Return the [x, y] coordinate for the center point of the cell that contains the specified text.  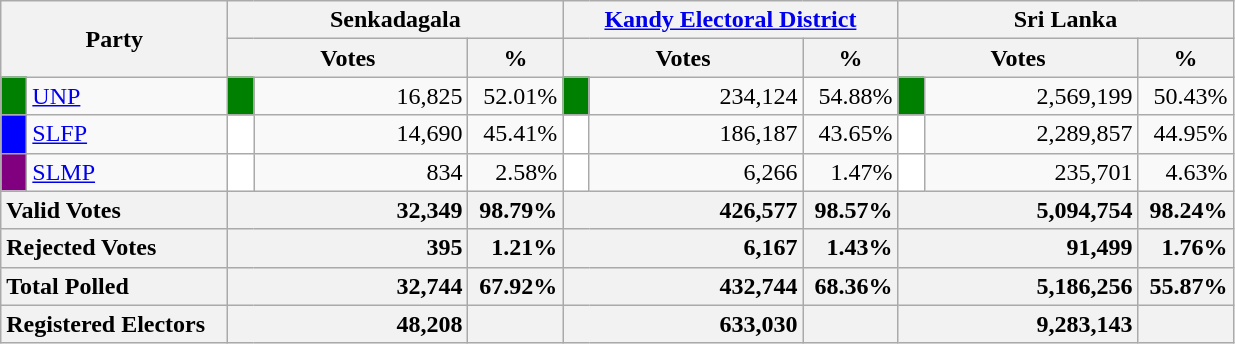
633,030 [683, 324]
50.43% [1186, 96]
1.47% [850, 172]
16,825 [361, 96]
UNP [128, 96]
SLFP [128, 134]
48,208 [348, 324]
5,186,256 [1018, 286]
2,569,199 [1031, 96]
2,289,857 [1031, 134]
6,266 [696, 172]
98.57% [850, 210]
Valid Votes [114, 210]
2.58% [516, 172]
45.41% [516, 134]
44.95% [1186, 134]
98.79% [516, 210]
54.88% [850, 96]
SLMP [128, 172]
5,094,754 [1018, 210]
834 [361, 172]
426,577 [683, 210]
Party [114, 39]
Rejected Votes [114, 248]
6,167 [683, 248]
Registered Electors [114, 324]
14,690 [361, 134]
9,283,143 [1018, 324]
98.24% [1186, 210]
Sri Lanka [1066, 20]
67.92% [516, 286]
32,349 [348, 210]
1.21% [516, 248]
186,187 [696, 134]
55.87% [1186, 286]
Kandy Electoral District [730, 20]
91,499 [1018, 248]
1.43% [850, 248]
52.01% [516, 96]
43.65% [850, 134]
395 [348, 248]
68.36% [850, 286]
Total Polled [114, 286]
1.76% [1186, 248]
4.63% [1186, 172]
235,701 [1031, 172]
32,744 [348, 286]
234,124 [696, 96]
432,744 [683, 286]
Senkadagala [396, 20]
